Return [X, Y] of the center of cell containing provided text 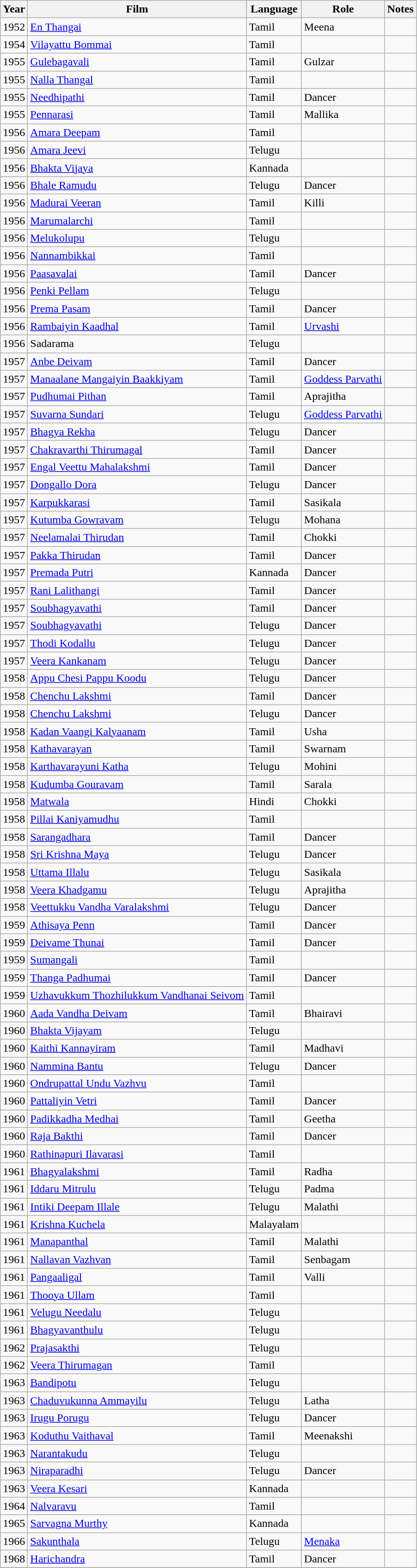
Raja Bakthi [137, 1136]
Pangaaligal [137, 1277]
Pudhumai Pithan [137, 397]
Koduthu Vaithaval [137, 1436]
Aada Vandha Deivam [137, 1013]
Pattaliyin Vetri [137, 1101]
Prema Pasam [137, 309]
Thooya Ullam [137, 1295]
Rani Lalithangi [137, 590]
Karthavarayuni Katha [137, 766]
Vilayattu Bommai [137, 44]
Meenakshi [343, 1436]
Karpukkarasi [137, 502]
1968 [14, 1559]
Thodi Kodallu [137, 643]
Latha [343, 1401]
1952 [14, 27]
Bandipotu [137, 1383]
Bhakta Vijayam [137, 1030]
Bhale Ramudu [137, 185]
Anbe Deivam [137, 361]
En Thangai [137, 27]
Madurai Veeran [137, 203]
Gulebagavali [137, 62]
Bhakta Vijaya [137, 167]
Veera Kesari [137, 1488]
Melukolupu [137, 238]
Chaduvukunna Ammayilu [137, 1401]
Padma [343, 1189]
Intiki Deepam Illale [137, 1207]
Radha [343, 1171]
Marumalarchi [137, 221]
1964 [14, 1506]
Nalla Thangal [137, 80]
Neelamalai Thirudan [137, 538]
Manapanthal [137, 1242]
Prajasakthi [137, 1348]
Manaalane Mangaiyin Baakkiyam [137, 379]
Geetha [343, 1119]
Nammina Bantu [137, 1066]
Mohana [343, 520]
Bhagyalakshmi [137, 1171]
Nallavan Vazhvan [137, 1259]
1966 [14, 1541]
Senbagam [343, 1259]
Penki Pellam [137, 291]
Matwala [137, 802]
Veera Kankanam [137, 661]
Needhipathi [137, 97]
1965 [14, 1524]
Veettukku Vandha Varalakshmi [137, 907]
Amara Deepam [137, 132]
Veera Khadgamu [137, 890]
1954 [14, 44]
Role [343, 9]
Engal Veettu Mahalakshmi [137, 467]
Mohini [343, 766]
Mallika [343, 115]
Gulzar [343, 62]
Rambaiyin Kaadhal [137, 326]
Narantakudu [137, 1453]
Madhavi [343, 1048]
Dongallo Dora [137, 484]
Nalvaravu [137, 1506]
Uzhavukkum Thozhilukkum Vandhanai Seivom [137, 995]
Krishna Kuchela [137, 1224]
Veera Thirumagan [137, 1365]
Kathavarayan [137, 749]
Sarvagna Murthy [137, 1524]
Deivame Thunai [137, 942]
Notes [400, 9]
Sarangadhara [137, 837]
Uttama Illalu [137, 872]
Meena [343, 27]
Sri Krishna Maya [137, 855]
Iddaru Mitrulu [137, 1189]
Swarnam [343, 749]
Kudumba Gouravam [137, 784]
Year [14, 9]
Sarala [343, 784]
Kaithi Kannayiram [137, 1048]
Hindi [274, 802]
Bhagyavanthulu [137, 1330]
Urvashi [343, 326]
Suvarna Sundari [137, 414]
Athisaya Penn [137, 925]
Film [137, 9]
Pennarasi [137, 115]
Thanga Padhumai [137, 978]
Chakravarthi Thirumagal [137, 449]
Padikkadha Medhai [137, 1119]
Killi [343, 203]
Irugu Porugu [137, 1418]
Pakka Thirudan [137, 555]
Sadarama [137, 344]
Sakunthala [137, 1541]
Velugu Needalu [137, 1312]
Sumangali [137, 960]
Bhagya Rekha [137, 432]
Malayalam [274, 1224]
Valli [343, 1277]
Language [274, 9]
Bhairavi [343, 1013]
Kutumba Gowravam [137, 520]
Appu Chesi Pappu Koodu [137, 678]
Pillai Kaniyamudhu [137, 819]
Amara Jeevi [137, 150]
Usha [343, 731]
Ondrupattal Undu Vazhvu [137, 1084]
Paasavalai [137, 273]
Nannambikkai [137, 256]
Rathinapuri Ilavarasi [137, 1154]
Niraparadhi [137, 1471]
Kadan Vaangi Kalyaanam [137, 731]
Premada Putri [137, 573]
Harichandra [137, 1559]
Menaka [343, 1541]
